Detect which cell encompasses the target text, then output its (x, y) center coordinate. 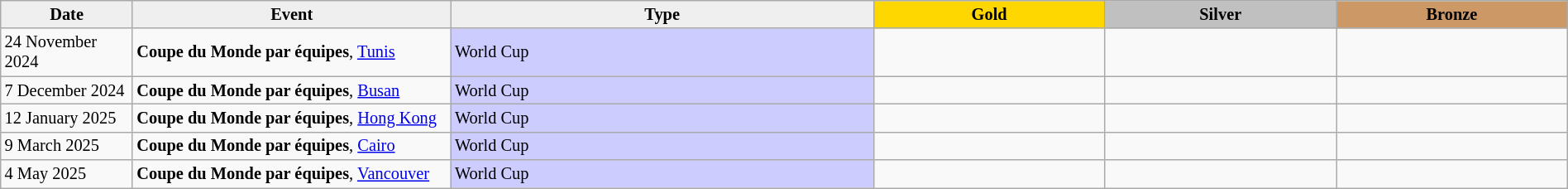
24 November 2024 (67, 52)
Coupe du Monde par équipes, Vancouver (291, 174)
Silver (1221, 14)
Bronze (1452, 14)
Coupe du Monde par équipes, Busan (291, 90)
9 March 2025 (67, 146)
Coupe du Monde par équipes, Cairo (291, 146)
Event (291, 14)
4 May 2025 (67, 174)
Coupe du Monde par équipes, Tunis (291, 52)
12 January 2025 (67, 118)
Coupe du Monde par équipes, Hong Kong (291, 118)
Type (662, 14)
7 December 2024 (67, 90)
Date (67, 14)
Gold (989, 14)
